Identify which cell holds the provided text, then report its [X, Y] central coordinate. 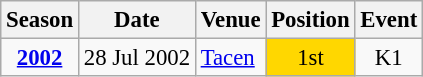
Date [136, 20]
Venue [230, 20]
1st [310, 58]
K1 [389, 58]
2002 [40, 58]
Tacen [230, 58]
Event [389, 20]
Season [40, 20]
28 Jul 2002 [136, 58]
Position [310, 20]
